Return (X, Y) of the center of cell containing provided text 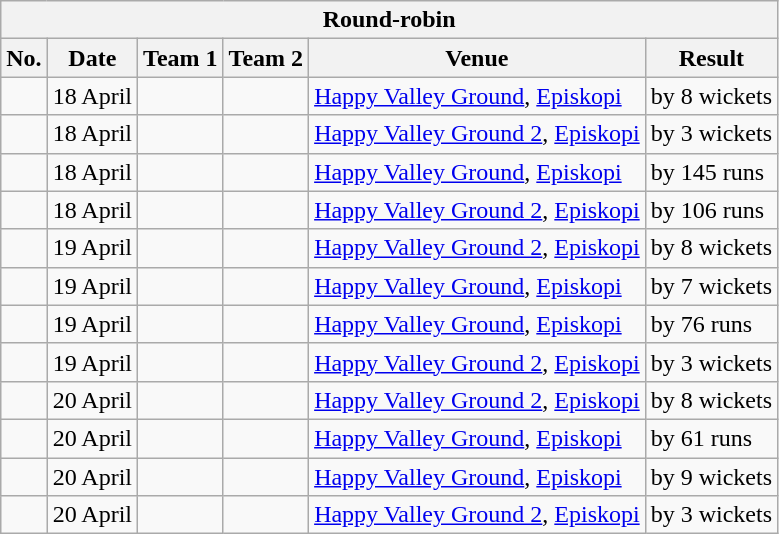
Team 1 (181, 58)
by 61 runs (711, 438)
Result (711, 58)
No. (24, 58)
by 9 wickets (711, 477)
by 76 runs (711, 324)
Date (92, 58)
Round-robin (390, 20)
Venue (478, 58)
by 7 wickets (711, 286)
by 106 runs (711, 210)
Team 2 (266, 58)
by 145 runs (711, 172)
